Search for the cell housing the specified text and yield its [x, y] center coordinate. 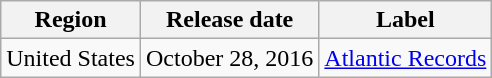
Release date [229, 20]
Atlantic Records [406, 58]
October 28, 2016 [229, 58]
Region [71, 20]
Label [406, 20]
United States [71, 58]
